Provide the [x, y] coordinate of the cell's center where the given text is located.  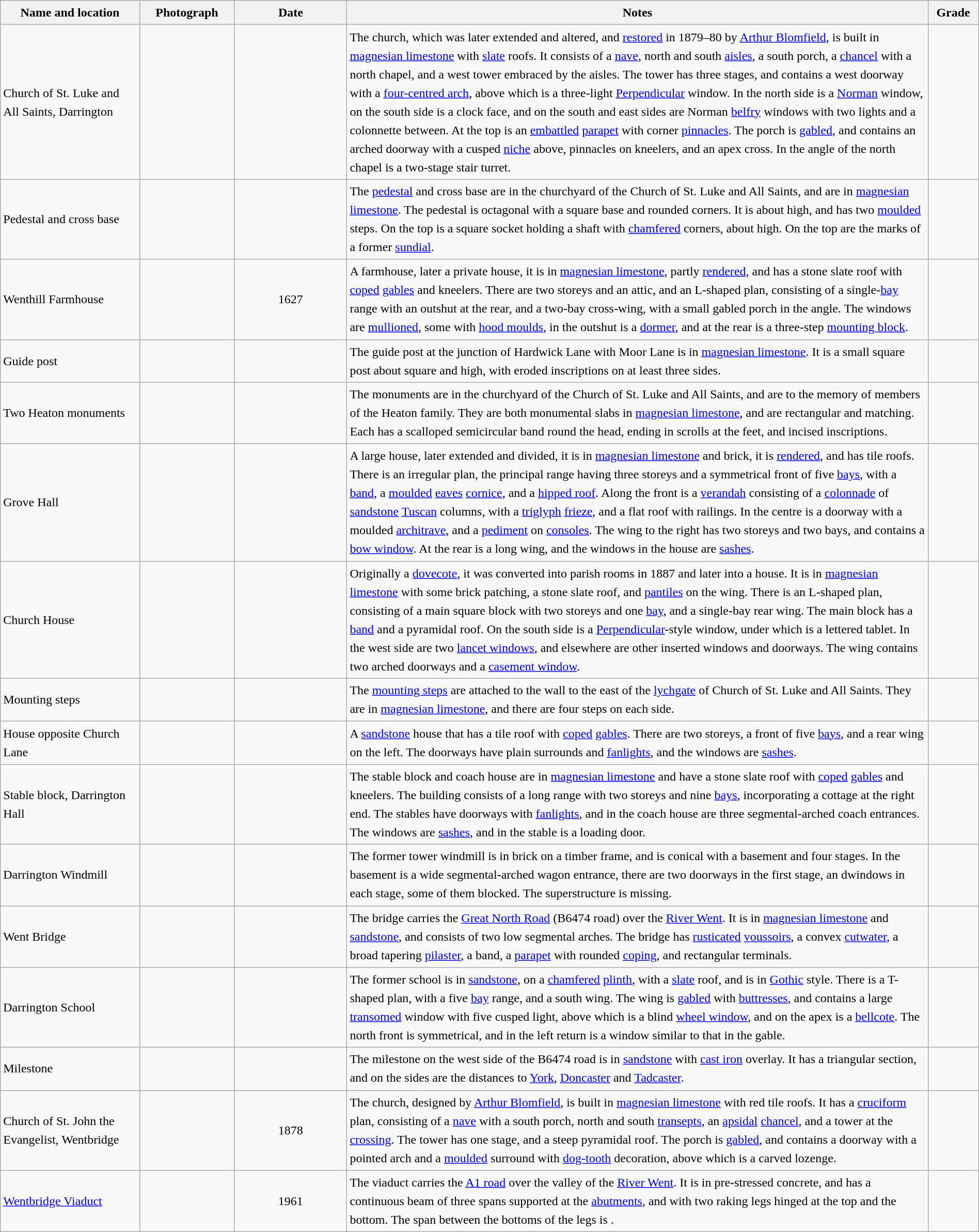
Pedestal and cross base [70, 219]
Date [291, 12]
Church of St. John the Evangelist, Wentbridge [70, 1130]
Photograph [187, 12]
Darrington Windmill [70, 875]
Two Heaton monuments [70, 413]
Wenthill Farmhouse [70, 300]
1961 [291, 1202]
House opposite Church Lane [70, 743]
Mounting steps [70, 699]
Darrington School [70, 1007]
Guide post [70, 361]
Church House [70, 620]
Notes [637, 12]
Grade [953, 12]
Church of St. Luke and All Saints, Darrington [70, 102]
Stable block, Darrington Hall [70, 804]
1878 [291, 1130]
Milestone [70, 1069]
Name and location [70, 12]
Went Bridge [70, 937]
Grove Hall [70, 502]
Wentbridge Viaduct [70, 1202]
1627 [291, 300]
